Output the [X, Y] coordinate of the center of the cell containing the given text.  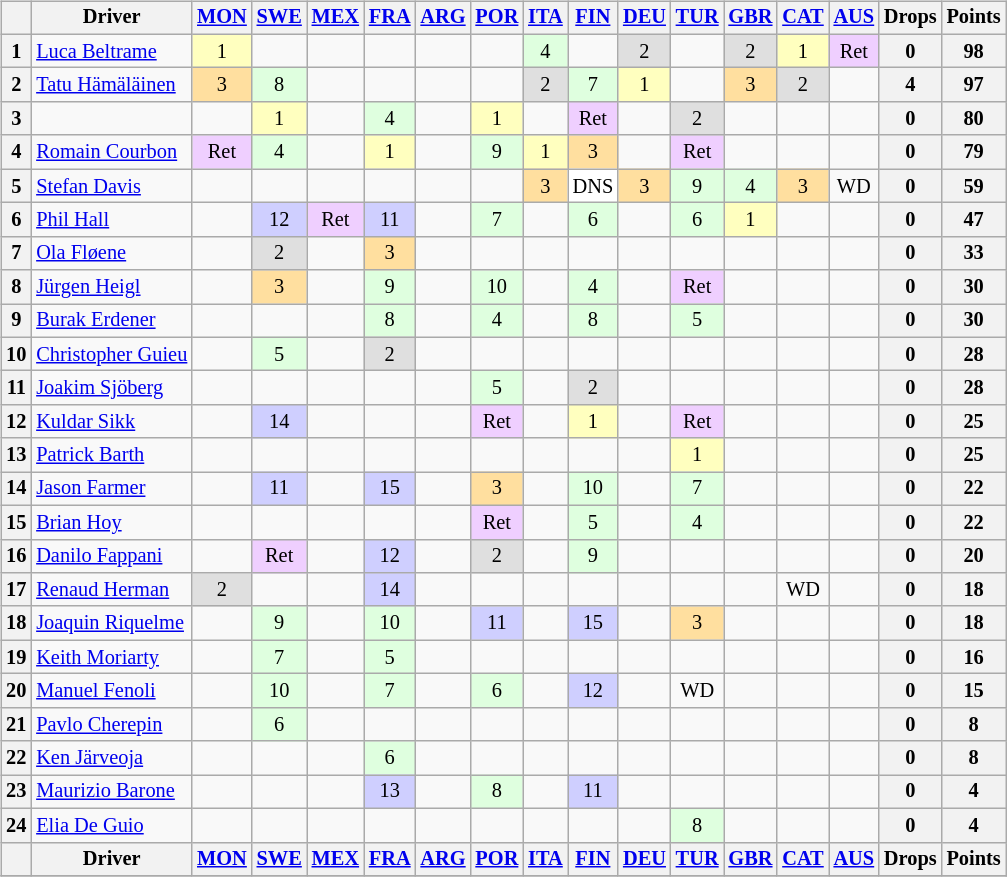
Romain Courbon [112, 152]
Maurizio Barone [112, 792]
Jürgen Heigl [112, 287]
19 [16, 657]
Christopher Guieu [112, 354]
Luca Beltrame [112, 51]
Keith Moriarty [112, 657]
Phil Hall [112, 220]
21 [16, 724]
Patrick Barth [112, 455]
Elia De Guio [112, 825]
Burak Erdener [112, 321]
Jason Farmer [112, 489]
Tatu Hämäläinen [112, 85]
23 [16, 792]
Brian Hoy [112, 522]
Ken Järveoja [112, 758]
Manuel Fenoli [112, 691]
97 [974, 85]
Joaquin Riquelme [112, 623]
Danilo Fappani [112, 556]
Joakim Sjöberg [112, 388]
DNS [593, 186]
Stefan Davis [112, 186]
Pavlo Cherepin [112, 724]
Renaud Herman [112, 590]
24 [16, 825]
47 [974, 220]
98 [974, 51]
Kuldar Sikk [112, 422]
59 [974, 186]
17 [16, 590]
80 [974, 119]
79 [974, 152]
Ola Fløene [112, 253]
33 [974, 253]
